For the text-containing cell, return its midpoint in (X, Y) coordinate format. 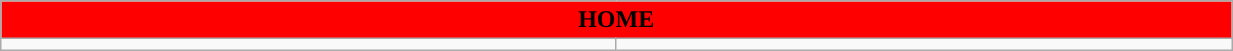
HOME (616, 20)
